Scan for the cell matching the given text and deliver its (x, y) coordinate at center. 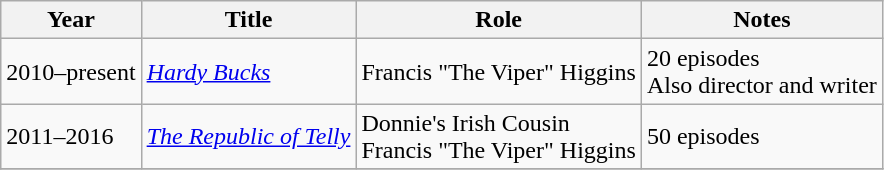
Donnie's Irish CousinFrancis "The Viper" Higgins (498, 136)
Role (498, 20)
2010–present (71, 72)
Hardy Bucks (248, 72)
Francis "The Viper" Higgins (498, 72)
The Republic of Telly (248, 136)
20 episodes Also director and writer (762, 72)
Title (248, 20)
Year (71, 20)
Notes (762, 20)
50 episodes (762, 136)
2011–2016 (71, 136)
